Capture the cell that displays the provided text and extract its [x, y] central coordinate. 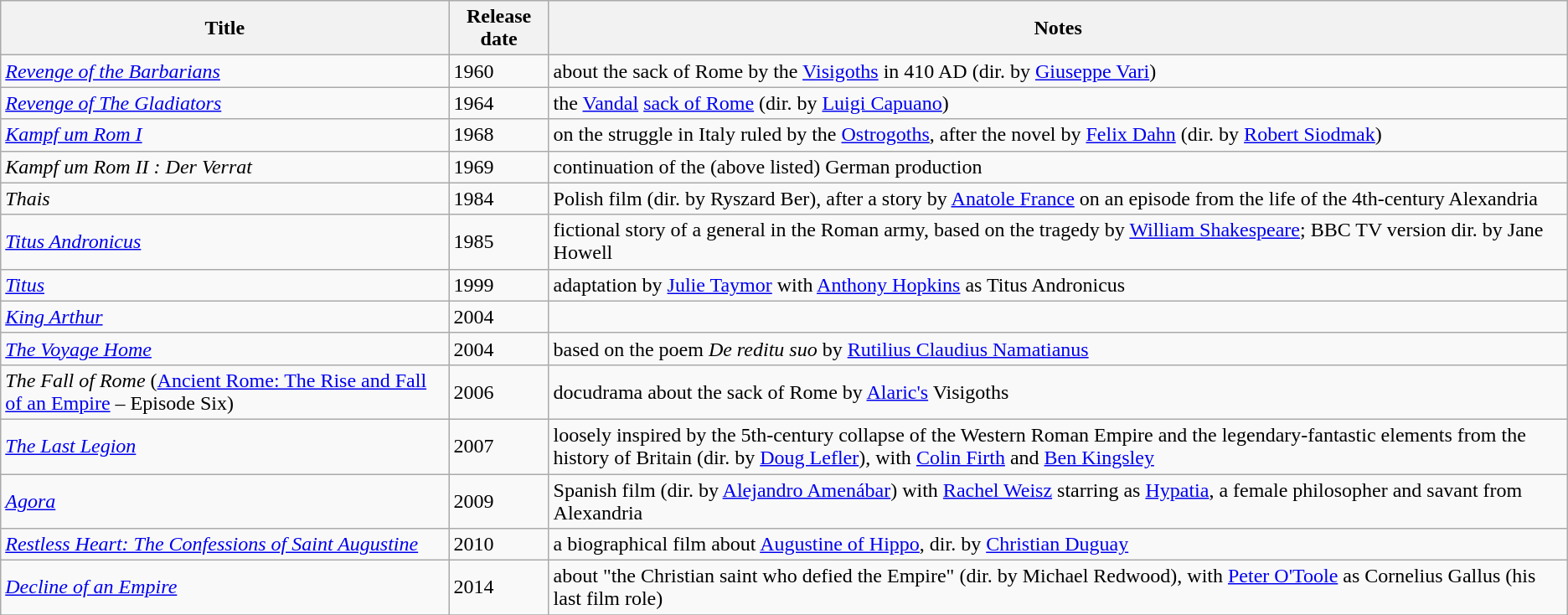
Revenge of The Gladiators [224, 103]
continuation of the (above listed) German production [1058, 167]
Agora [224, 501]
Titus [224, 285]
Kampf um Rom I [224, 135]
docudrama about the sack of Rome by Alaric's Visigoths [1058, 392]
Titus Andronicus [224, 241]
The Voyage Home [224, 349]
Spanish film (dir. by Alejandro Amenábar) with Rachel Weisz starring as Hypatia, a female philosopher and savant from Alexandria [1058, 501]
1968 [499, 135]
The Last Legion [224, 446]
about the sack of Rome by the Visigoths in 410 AD (dir. by Giuseppe Vari) [1058, 71]
about "the Christian saint who defied the Empire" (dir. by Michael Redwood), with Peter O'Toole as Cornelius Gallus (his last film role) [1058, 588]
Thais [224, 199]
2014 [499, 588]
2010 [499, 545]
adaptation by Julie Taymor with Anthony Hopkins as Titus Andronicus [1058, 285]
1999 [499, 285]
Title [224, 28]
The Fall of Rome (Ancient Rome: The Rise and Fall of an Empire – Episode Six) [224, 392]
Revenge of the Barbarians [224, 71]
Kampf um Rom II : Der Verrat [224, 167]
1985 [499, 241]
Release date [499, 28]
Restless Heart: The Confessions of Saint Augustine [224, 545]
1969 [499, 167]
Notes [1058, 28]
1960 [499, 71]
a biographical film about Augustine of Hippo, dir. by Christian Duguay [1058, 545]
2009 [499, 501]
2006 [499, 392]
Polish film (dir. by Ryszard Ber), after a story by Anatole France on an episode from the life of the 4th-century Alexandria [1058, 199]
1964 [499, 103]
fictional story of a general in the Roman army, based on the tragedy by William Shakespeare; BBC TV version dir. by Jane Howell [1058, 241]
King Arthur [224, 317]
based on the poem De reditu suo by Rutilius Claudius Namatianus [1058, 349]
1984 [499, 199]
Decline of an Empire [224, 588]
2007 [499, 446]
the Vandal sack of Rome (dir. by Luigi Capuano) [1058, 103]
on the struggle in Italy ruled by the Ostrogoths, after the novel by Felix Dahn (dir. by Robert Siodmak) [1058, 135]
